Search for the cell housing the specified text and yield its (X, Y) center coordinate. 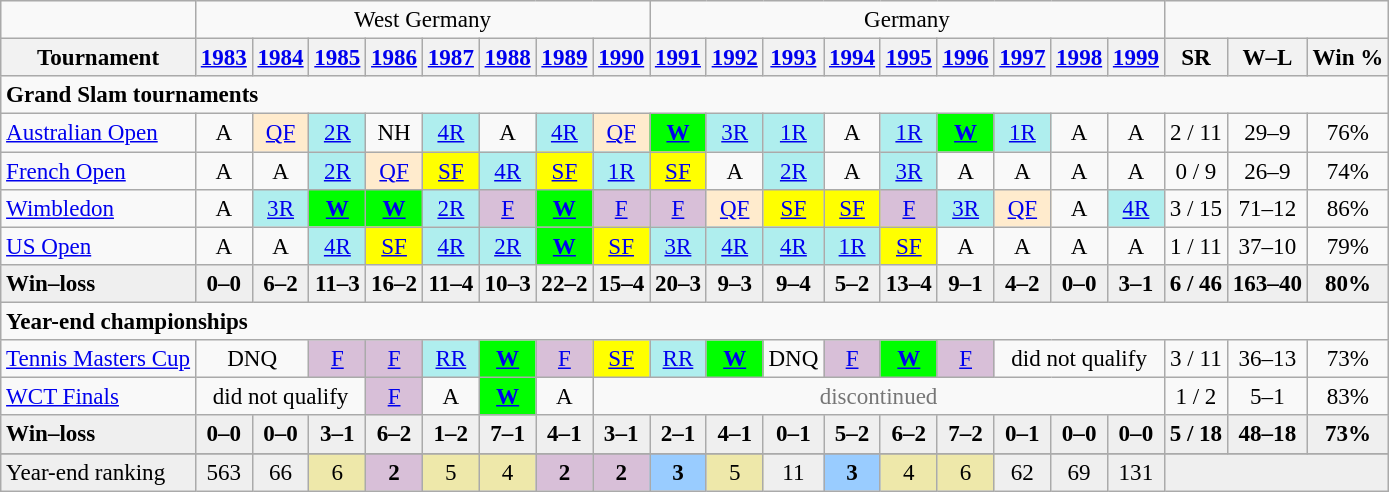
83% (1348, 397)
1 / 2 (1196, 397)
86% (1348, 209)
1998 (1080, 58)
62 (1022, 472)
20–3 (678, 284)
1988 (508, 58)
4–2 (1022, 284)
Win % (1348, 58)
9–3 (734, 284)
1984 (280, 58)
1995 (908, 58)
1993 (794, 58)
1992 (734, 58)
1 / 11 (1196, 246)
Tournament (98, 58)
discontinued (879, 397)
7–1 (508, 435)
131 (1136, 472)
9–1 (966, 284)
SR (1196, 58)
West Germany (422, 20)
11–4 (450, 284)
1–2 (450, 435)
11 (794, 472)
29–9 (1267, 133)
0 / 9 (1196, 171)
Australian Open (98, 133)
2 / 11 (1196, 133)
3 / 15 (1196, 209)
WCT Finals (98, 397)
79% (1348, 246)
1991 (678, 58)
1986 (394, 58)
French Open (98, 171)
3 / 11 (1196, 359)
2–1 (678, 435)
15–4 (622, 284)
1996 (966, 58)
US Open (98, 246)
9–4 (794, 284)
16–2 (394, 284)
13–4 (908, 284)
1990 (622, 58)
76% (1348, 133)
26–9 (1267, 171)
5–1 (1267, 397)
563 (224, 472)
48–18 (1267, 435)
1989 (564, 58)
37–10 (1267, 246)
5 / 18 (1196, 435)
1994 (852, 58)
6 / 46 (1196, 284)
1997 (1022, 58)
Grand Slam tournaments (695, 95)
71–12 (1267, 209)
Year-end ranking (98, 472)
11–3 (338, 284)
W–L (1267, 58)
22–2 (564, 284)
Wimbledon (98, 209)
80% (1348, 284)
Year-end championships (695, 322)
66 (280, 472)
10–3 (508, 284)
7–2 (966, 435)
36–13 (1267, 359)
163–40 (1267, 284)
1985 (338, 58)
1987 (450, 58)
Germany (908, 20)
69 (1080, 472)
74% (1348, 171)
1983 (224, 58)
NH (394, 133)
Tennis Masters Cup (98, 359)
1999 (1136, 58)
